Output the [x, y] coordinate of the center of the cell containing the given text.  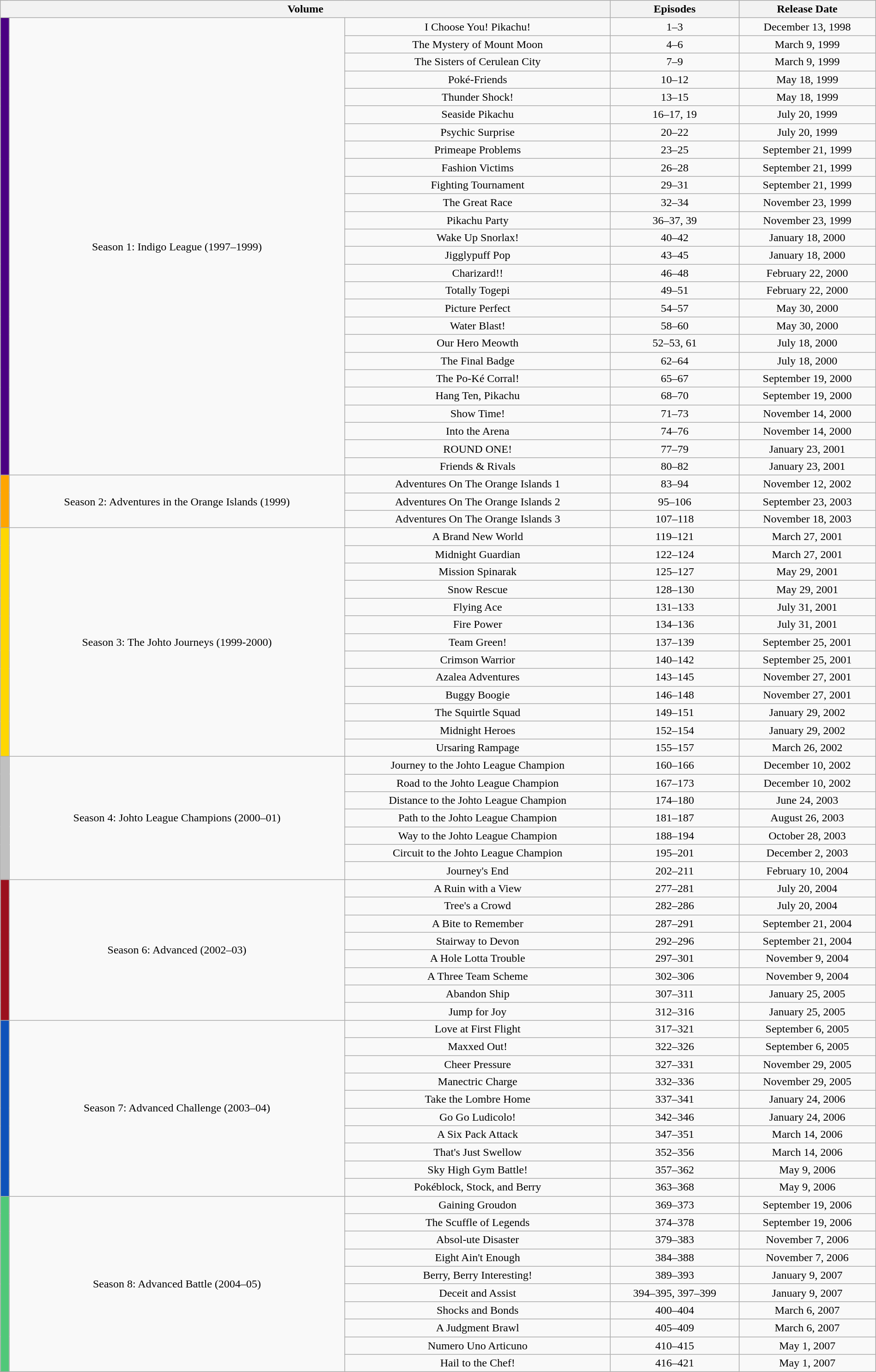
277–281 [675, 888]
80–82 [675, 466]
Fighting Tournament [478, 185]
43–45 [675, 255]
49–51 [675, 291]
Thunder Shock! [478, 97]
Adventures On The Orange Islands 1 [478, 484]
77–79 [675, 449]
307–311 [675, 994]
A Judgment Brawl [478, 1328]
Flying Ace [478, 607]
Numero Uno Articuno [478, 1346]
Go Go Ludicolo! [478, 1117]
119–121 [675, 537]
Release Date [807, 9]
Distance to the Johto League Champion [478, 801]
20–22 [675, 132]
181–187 [675, 818]
32–34 [675, 202]
Manectric Charge [478, 1082]
68–70 [675, 396]
Midnight Guardian [478, 554]
Journey's End [478, 871]
ROUND ONE! [478, 449]
Volume [306, 9]
Season 4: Johto League Champions (2000–01) [177, 818]
40–42 [675, 238]
54–57 [675, 308]
Midnight Heroes [478, 730]
317–321 [675, 1029]
Eight Ain't Enough [478, 1257]
152–154 [675, 730]
26–28 [675, 167]
Wake Up Snorlax! [478, 238]
Hail to the Chef! [478, 1363]
Ursaring Rampage [478, 747]
The Final Badge [478, 361]
312–316 [675, 1011]
Jump for Joy [478, 1011]
13–15 [675, 97]
The Squirtle Squad [478, 712]
Adventures On The Orange Islands 3 [478, 519]
292–296 [675, 941]
188–194 [675, 836]
Sky High Gym Battle! [478, 1170]
389–393 [675, 1275]
Circuit to the Johto League Champion [478, 853]
369–373 [675, 1205]
Buggy Boogie [478, 695]
Water Blast! [478, 326]
November 12, 2002 [807, 484]
342–346 [675, 1117]
Abandon Ship [478, 994]
Journey to the Johto League Champion [478, 765]
Azalea Adventures [478, 677]
394–395, 397–399 [675, 1293]
327–331 [675, 1064]
A Three Team Scheme [478, 976]
Seaside Pikachu [478, 115]
95–106 [675, 501]
167–173 [675, 783]
Way to the Johto League Champion [478, 836]
Primeape Problems [478, 150]
Adventures On The Orange Islands 2 [478, 501]
The Scuffle of Legends [478, 1222]
282–286 [675, 906]
Season 8: Advanced Battle (2004–05) [177, 1284]
Crimson Warrior [478, 660]
Snow Rescue [478, 589]
Poké-Friends [478, 79]
Season 3: The Johto Journeys (1999-2000) [177, 642]
Take the Lombre Home [478, 1099]
September 23, 2003 [807, 501]
374–378 [675, 1222]
29–31 [675, 185]
Charizard!! [478, 273]
384–388 [675, 1257]
February 10, 2004 [807, 871]
Cheer Pressure [478, 1064]
The Sisters of Cerulean City [478, 62]
58–60 [675, 326]
52–53, 61 [675, 343]
Path to the Johto League Champion [478, 818]
332–336 [675, 1082]
June 24, 2003 [807, 801]
The Mystery of Mount Moon [478, 44]
The Po-Ké Corral! [478, 378]
Show Time! [478, 413]
Our Hero Meowth [478, 343]
Season 2: Adventures in the Orange Islands (1999) [177, 501]
Deceit and Assist [478, 1293]
Love at First Flight [478, 1029]
A Hole Lotta Trouble [478, 959]
November 18, 2003 [807, 519]
16–17, 19 [675, 115]
74–76 [675, 431]
23–25 [675, 150]
83–94 [675, 484]
134–136 [675, 625]
160–166 [675, 765]
Into the Arena [478, 431]
322–326 [675, 1046]
Season 7: Advanced Challenge (2003–04) [177, 1108]
7–9 [675, 62]
379–383 [675, 1240]
46–48 [675, 273]
65–67 [675, 378]
122–124 [675, 554]
The Great Race [478, 202]
Hang Ten, Pikachu [478, 396]
131–133 [675, 607]
137–139 [675, 642]
Jigglypuff Pop [478, 255]
107–118 [675, 519]
A Ruin with a View [478, 888]
Berry, Berry Interesting! [478, 1275]
195–201 [675, 853]
4–6 [675, 44]
March 26, 2002 [807, 747]
416–421 [675, 1363]
August 26, 2003 [807, 818]
Totally Togepi [478, 291]
Episodes [675, 9]
Team Green! [478, 642]
Season 1: Indigo League (1997–1999) [177, 247]
405–409 [675, 1328]
Picture Perfect [478, 308]
71–73 [675, 413]
140–142 [675, 660]
36–37, 39 [675, 220]
Season 6: Advanced (2002–03) [177, 950]
302–306 [675, 976]
155–157 [675, 747]
Pikachu Party [478, 220]
Shocks and Bonds [478, 1310]
Fire Power [478, 625]
10–12 [675, 79]
Maxxed Out! [478, 1046]
352–356 [675, 1152]
143–145 [675, 677]
410–415 [675, 1346]
Pokéblock, Stock, and Berry [478, 1187]
400–404 [675, 1310]
Fashion Victims [478, 167]
347–351 [675, 1135]
337–341 [675, 1099]
149–151 [675, 712]
I Choose You! Pikachu! [478, 27]
A Brand New World [478, 537]
December 13, 1998 [807, 27]
125–127 [675, 572]
Mission Spinarak [478, 572]
357–362 [675, 1170]
128–130 [675, 589]
December 2, 2003 [807, 853]
Absol-ute Disaster [478, 1240]
Psychic Surprise [478, 132]
A Six Pack Attack [478, 1135]
Friends & Rivals [478, 466]
Stairway to Devon [478, 941]
1–3 [675, 27]
202–211 [675, 871]
174–180 [675, 801]
A Bite to Remember [478, 923]
Tree's a Crowd [478, 906]
287–291 [675, 923]
October 28, 2003 [807, 836]
297–301 [675, 959]
Road to the Johto League Champion [478, 783]
146–148 [675, 695]
62–64 [675, 361]
Gaining Groudon [478, 1205]
That's Just Swellow [478, 1152]
363–368 [675, 1187]
